Return [x, y] of the center of cell containing provided text 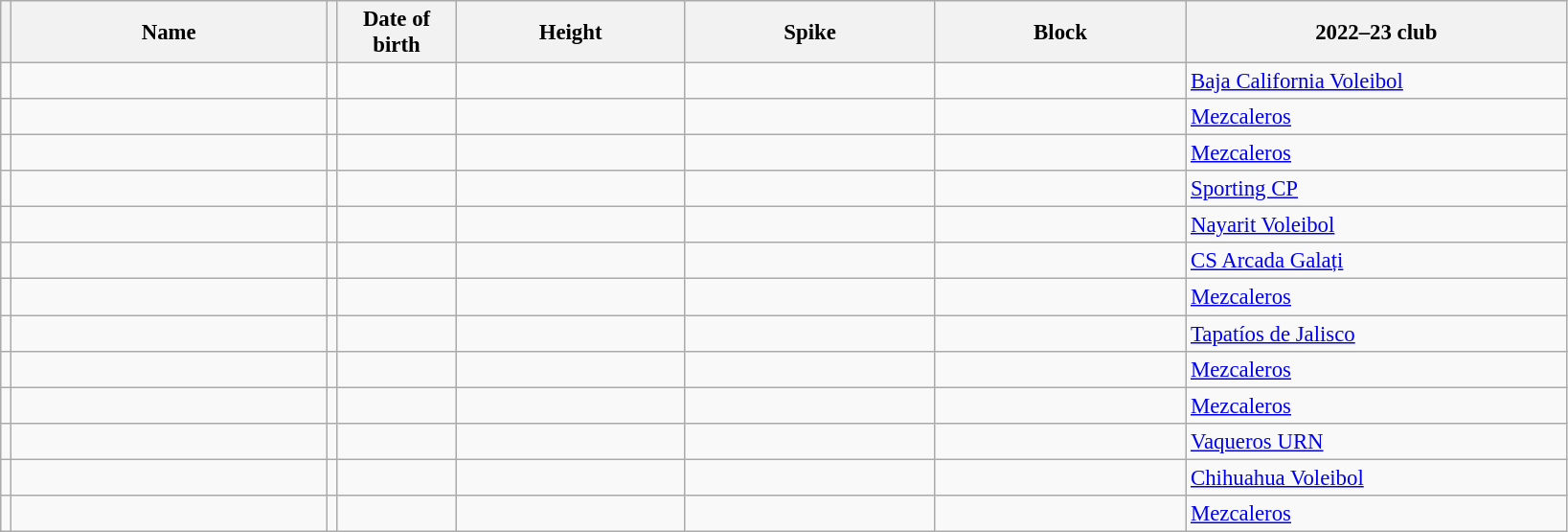
CS Arcada Galați [1376, 262]
Tapatíos de Jalisco [1376, 334]
Date of birth [397, 33]
Baja California Voleibol [1376, 81]
2022–23 club [1376, 33]
Name [169, 33]
Block [1059, 33]
Vaqueros URN [1376, 441]
Spike [810, 33]
Height [571, 33]
Nayarit Voleibol [1376, 225]
Sporting CP [1376, 189]
Chihuahua Voleibol [1376, 477]
